Identify which cell holds the provided text, then report its (x, y) central coordinate. 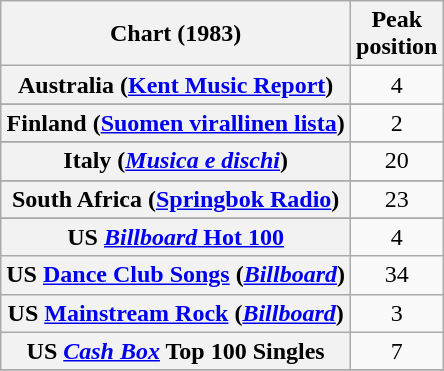
3 (397, 313)
Australia (Kent Music Report) (176, 85)
23 (397, 199)
US Mainstream Rock (Billboard) (176, 313)
US Cash Box Top 100 Singles (176, 351)
Chart (1983) (176, 34)
Italy (Musica e dischi) (176, 161)
34 (397, 275)
20 (397, 161)
US Dance Club Songs (Billboard) (176, 275)
South Africa (Springbok Radio) (176, 199)
2 (397, 123)
Finland (Suomen virallinen lista) (176, 123)
Peakposition (397, 34)
US Billboard Hot 100 (176, 237)
7 (397, 351)
